Detect which cell encompasses the target text, then output its (x, y) center coordinate. 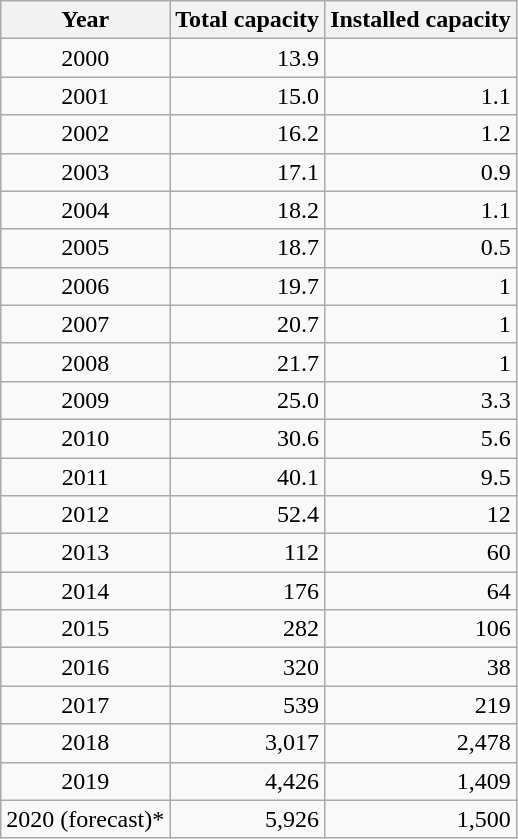
2004 (86, 210)
2000 (86, 58)
2019 (86, 781)
106 (421, 629)
25.0 (248, 400)
2009 (86, 400)
5,926 (248, 819)
60 (421, 553)
4,426 (248, 781)
282 (248, 629)
0.9 (421, 172)
539 (248, 705)
40.1 (248, 477)
13.9 (248, 58)
2013 (86, 553)
112 (248, 553)
52.4 (248, 515)
64 (421, 591)
16.2 (248, 134)
12 (421, 515)
2017 (86, 705)
1,409 (421, 781)
Total capacity (248, 20)
2014 (86, 591)
2018 (86, 743)
9.5 (421, 477)
5.6 (421, 438)
2006 (86, 286)
3.3 (421, 400)
2008 (86, 362)
2002 (86, 134)
2001 (86, 96)
1.2 (421, 134)
1,500 (421, 819)
2010 (86, 438)
Year (86, 20)
20.7 (248, 324)
2016 (86, 667)
2020 (forecast)* (86, 819)
17.1 (248, 172)
2012 (86, 515)
18.7 (248, 248)
2011 (86, 477)
15.0 (248, 96)
2015 (86, 629)
Installed capacity (421, 20)
2007 (86, 324)
30.6 (248, 438)
2003 (86, 172)
176 (248, 591)
0.5 (421, 248)
2,478 (421, 743)
38 (421, 667)
219 (421, 705)
320 (248, 667)
19.7 (248, 286)
2005 (86, 248)
18.2 (248, 210)
3,017 (248, 743)
21.7 (248, 362)
